Detect which cell encompasses the target text, then output its [x, y] center coordinate. 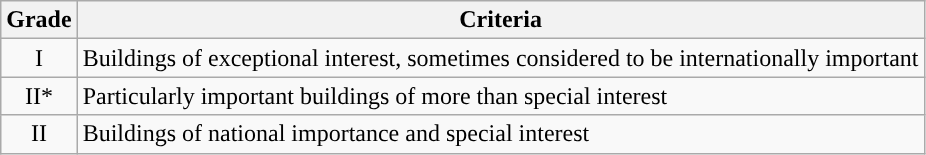
II* [39, 96]
Buildings of exceptional interest, sometimes considered to be internationally important [500, 58]
II [39, 134]
I [39, 58]
Grade [39, 20]
Buildings of national importance and special interest [500, 134]
Criteria [500, 20]
Particularly important buildings of more than special interest [500, 96]
